Return [X, Y] of the center of cell containing provided text 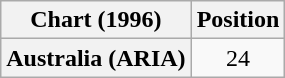
Australia (ARIA) [96, 58]
Chart (1996) [96, 20]
24 [238, 58]
Position [238, 20]
